Output the [x, y] coordinate of the center of the cell containing the given text.  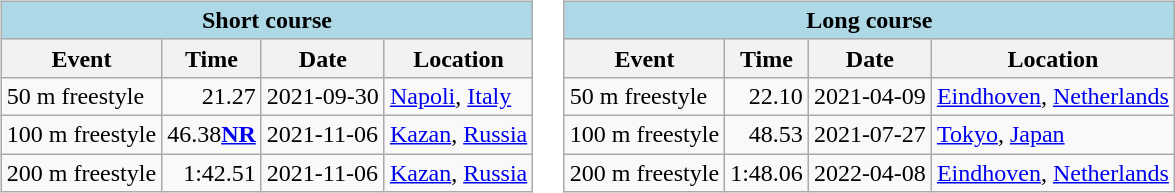
46.38NR [212, 134]
Tokyo, Japan [1052, 134]
Napoli, Italy [458, 96]
1:48.06 [767, 173]
2021-04-09 [870, 96]
2022-04-08 [870, 173]
22.10 [767, 96]
Long course [869, 20]
21.27 [212, 96]
48.53 [767, 134]
2021-09-30 [322, 96]
2021-07-27 [870, 134]
1:42.51 [212, 173]
Short course [266, 20]
